Locate the cell with the specified text and output its [X, Y] center coordinate. 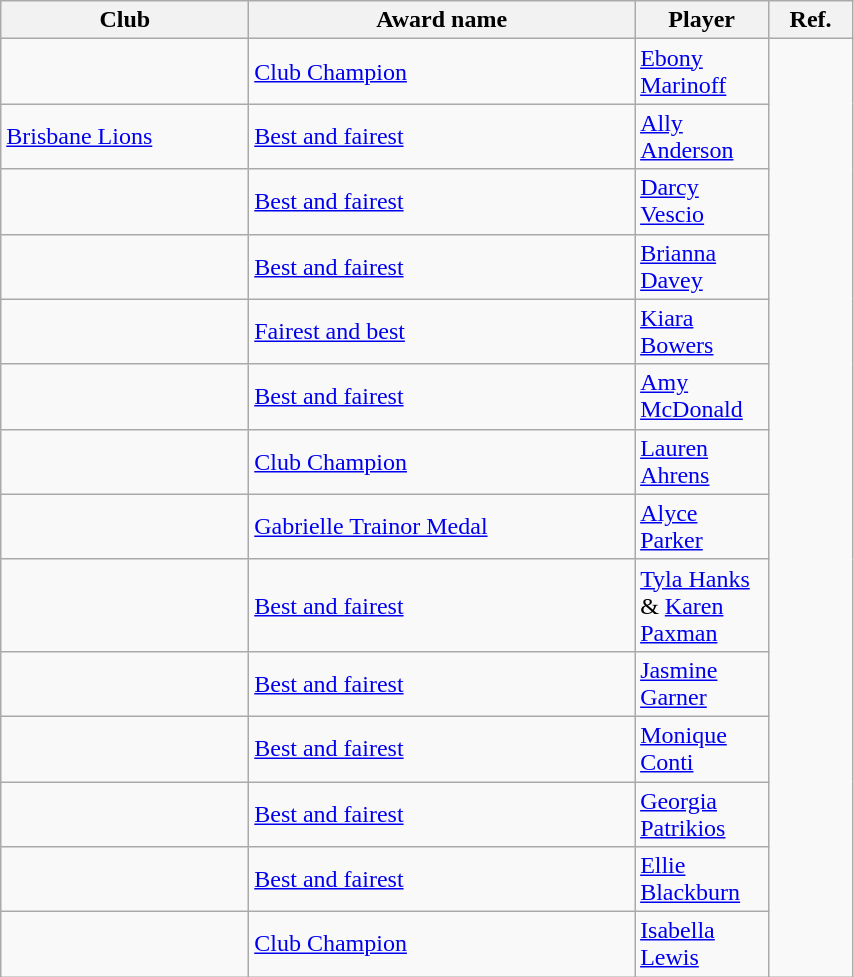
Alyce Parker [702, 526]
Player [702, 20]
Darcy Vescio [702, 202]
Ally Anderson [702, 136]
Ebony Marinoff [702, 72]
Club [125, 20]
Amy McDonald [702, 396]
Isabella Lewis [702, 944]
Brianna Davey [702, 266]
Fairest and best [442, 332]
Kiara Bowers [702, 332]
Ref. [811, 20]
Tyla Hanks & Karen Paxman [702, 605]
Georgia Patrikios [702, 814]
Lauren Ahrens [702, 462]
Monique Conti [702, 748]
Jasmine Garner [702, 684]
Brisbane Lions [125, 136]
Gabrielle Trainor Medal [442, 526]
Ellie Blackburn [702, 880]
Award name [442, 20]
